Search for the cell housing the specified text and yield its (X, Y) center coordinate. 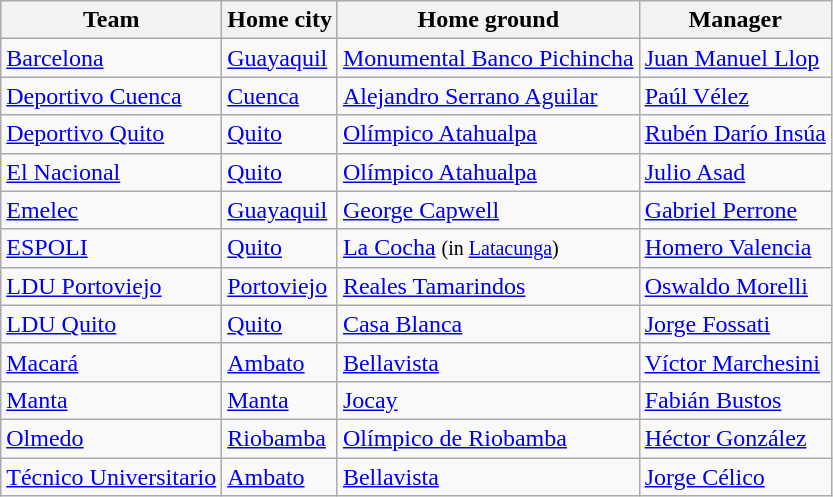
Jorge Célico (735, 477)
LDU Portoviejo (112, 286)
Jocay (488, 400)
Manager (735, 20)
Emelec (112, 210)
Jorge Fossati (735, 324)
Home ground (488, 20)
George Capwell (488, 210)
Homero Valencia (735, 248)
Riobamba (280, 438)
Barcelona (112, 58)
Olmedo (112, 438)
Portoviejo (280, 286)
ESPOLI (112, 248)
Cuenca (280, 96)
Víctor Marchesini (735, 362)
Paúl Vélez (735, 96)
Rubén Darío Insúa (735, 134)
Olímpico de Riobamba (488, 438)
La Cocha (in Latacunga) (488, 248)
Héctor González (735, 438)
Casa Blanca (488, 324)
Técnico Universitario (112, 477)
Deportivo Cuenca (112, 96)
Juan Manuel Llop (735, 58)
Oswaldo Morelli (735, 286)
El Nacional (112, 172)
Macará (112, 362)
Home city (280, 20)
Alejandro Serrano Aguilar (488, 96)
Julio Asad (735, 172)
LDU Quito (112, 324)
Gabriel Perrone (735, 210)
Monumental Banco Pichincha (488, 58)
Fabián Bustos (735, 400)
Deportivo Quito (112, 134)
Team (112, 20)
Reales Tamarindos (488, 286)
